Find where the given text appears and provide that cell's center as [X, Y] coordinate. 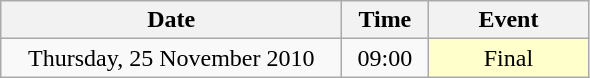
Time [385, 20]
09:00 [385, 58]
Event [508, 20]
Final [508, 58]
Date [172, 20]
Thursday, 25 November 2010 [172, 58]
